Capture the cell that displays the provided text and extract its [X, Y] central coordinate. 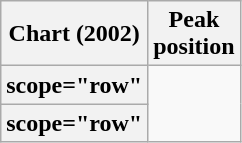
Peakposition [194, 34]
Chart (2002) [74, 34]
